Capture the cell that displays the provided text and extract its (X, Y) central coordinate. 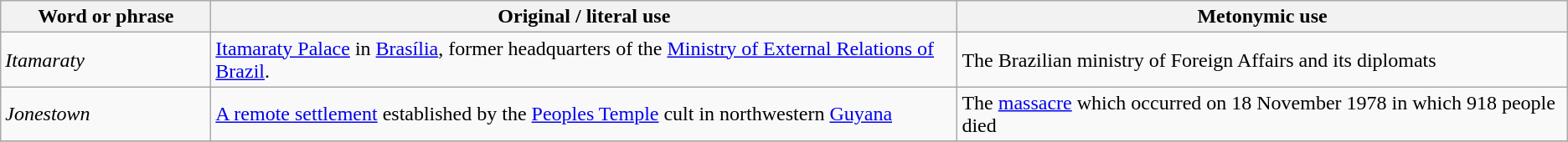
A remote settlement established by the Peoples Temple cult in northwestern Guyana (585, 114)
The massacre which occurred on 18 November 1978 in which 918 people died (1262, 114)
Jonestown (106, 114)
Itamaraty (106, 60)
Metonymic use (1262, 17)
The Brazilian ministry of Foreign Affairs and its diplomats (1262, 60)
Itamaraty Palace in Brasília, former headquarters of the Ministry of External Relations of Brazil. (585, 60)
Word or phrase (106, 17)
Original / literal use (585, 17)
